Identify which cell holds the provided text, then report its [x, y] central coordinate. 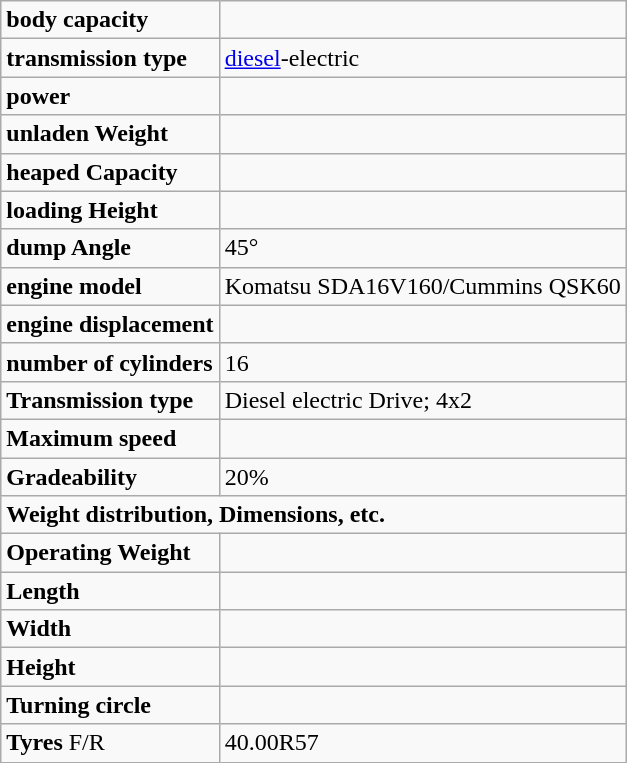
power [110, 96]
body capacity [110, 20]
transmission type [110, 58]
40.00R57 [422, 743]
45° [422, 248]
Operating Weight [110, 553]
loading Height [110, 210]
dump Angle [110, 248]
Weight distribution, Dimensions, etc. [314, 515]
unladen Weight [110, 134]
Length [110, 591]
Tyres F/R [110, 743]
engine model [110, 286]
20% [422, 477]
diesel-electric [422, 58]
Gradeability [110, 477]
Height [110, 667]
16 [422, 362]
Diesel electric Drive; 4x2 [422, 400]
Maximum speed [110, 438]
Transmission type [110, 400]
Komatsu SDA16V160/Cummins QSK60 [422, 286]
Turning circle [110, 705]
heaped Capacity [110, 172]
number of cylinders [110, 362]
Width [110, 629]
engine displacement [110, 324]
